Return (X, Y) of the center of cell containing provided text 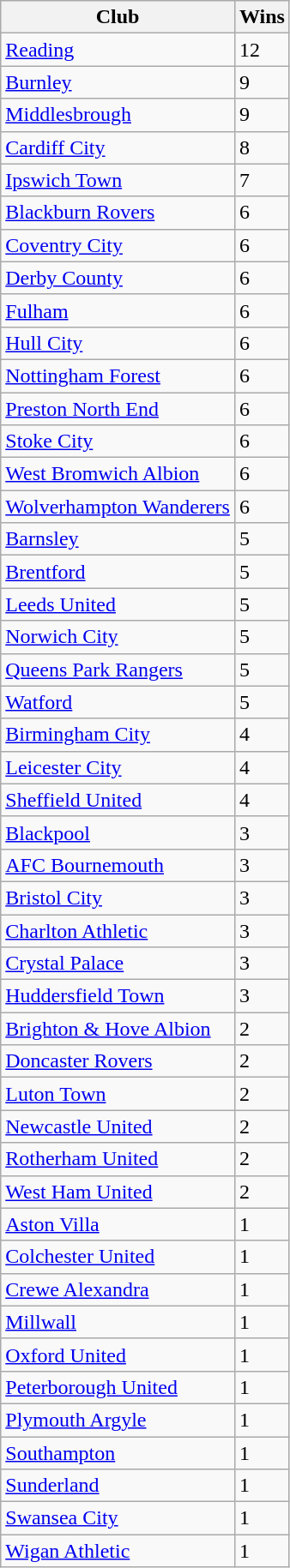
Preston North End (118, 409)
Doncaster Rovers (118, 1061)
Blackpool (118, 832)
West Bromwich Albion (118, 474)
Reading (118, 50)
12 (262, 50)
Crystal Palace (118, 964)
Blackburn Rovers (118, 213)
Derby County (118, 278)
Wolverhampton Wanderers (118, 507)
7 (262, 180)
Watford (118, 702)
Fulham (118, 310)
Coventry City (118, 245)
Birmingham City (118, 735)
Newcastle United (118, 1126)
Peterborough United (118, 1387)
Burnley (118, 82)
Oxford United (118, 1355)
Wigan Athletic (118, 1551)
Queens Park Rangers (118, 670)
Crewe Alexandra (118, 1289)
Club (118, 17)
Charlton Athletic (118, 930)
Bristol City (118, 898)
Norwich City (118, 637)
Brighton & Hove Albion (118, 1029)
Sunderland (118, 1486)
Leicester City (118, 767)
Colchester United (118, 1257)
Barnsley (118, 539)
Cardiff City (118, 147)
Wins (262, 17)
Millwall (118, 1322)
West Ham United (118, 1192)
Huddersfield Town (118, 996)
Southampton (118, 1453)
Ipswich Town (118, 180)
Plymouth Argyle (118, 1420)
Brentford (118, 572)
Hull City (118, 343)
Nottingham Forest (118, 375)
Aston Villa (118, 1224)
Middlesbrough (118, 115)
AFC Bournemouth (118, 865)
Stoke City (118, 442)
Luton Town (118, 1094)
Rotherham United (118, 1159)
Leeds United (118, 604)
Sheffield United (118, 800)
Swansea City (118, 1518)
8 (262, 147)
